Scan for the cell matching the given text and deliver its (x, y) coordinate at center. 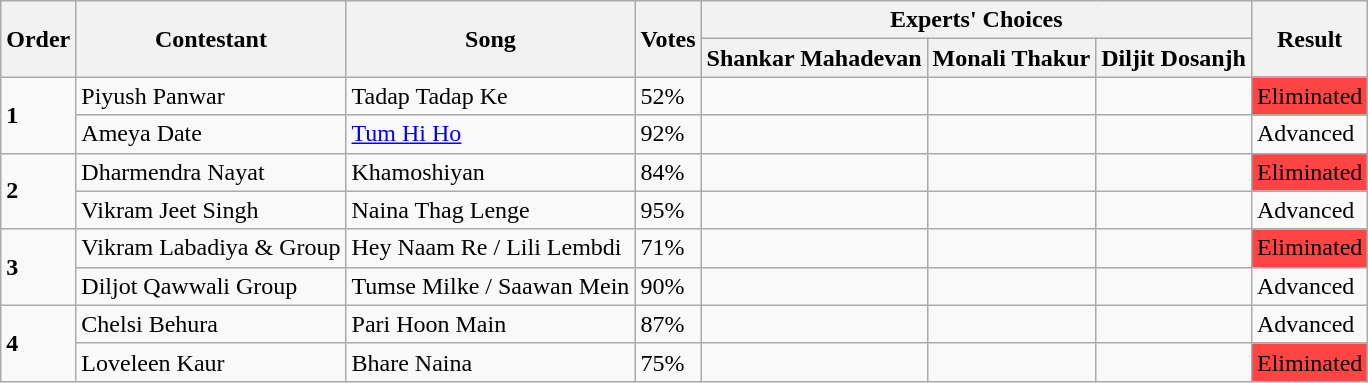
71% (668, 248)
Khamoshiyan (490, 172)
1 (38, 115)
Chelsi Behura (211, 324)
Pari Hoon Main (490, 324)
Tumse Milke / Saawan Mein (490, 286)
Experts' Choices (976, 20)
Bhare Naina (490, 362)
Loveleen Kaur (211, 362)
Monali Thakur (1012, 58)
2 (38, 191)
Hey Naam Re / Lili Lembdi (490, 248)
3 (38, 267)
Diljot Qawwali Group (211, 286)
Ameya Date (211, 134)
95% (668, 210)
Piyush Panwar (211, 96)
4 (38, 343)
90% (668, 286)
84% (668, 172)
Diljit Dosanjh (1174, 58)
Song (490, 39)
Tadap Tadap Ke (490, 96)
Result (1309, 39)
92% (668, 134)
Contestant (211, 39)
Vikram Jeet Singh (211, 210)
Vikram Labadiya & Group (211, 248)
Tum Hi Ho (490, 134)
52% (668, 96)
75% (668, 362)
Shankar Mahadevan (814, 58)
Naina Thag Lenge (490, 210)
Dharmendra Nayat (211, 172)
87% (668, 324)
Votes (668, 39)
Order (38, 39)
